Output the [x, y] coordinate of the center of the cell containing the given text.  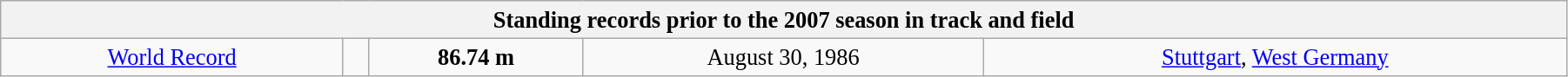
Standing records prior to the 2007 season in track and field [784, 19]
Stuttgart, West Germany [1275, 57]
August 30, 1986 [783, 57]
World Record [172, 57]
86.74 m [476, 57]
